From the cell containing the given text, extract its center point as (x, y) coordinate. 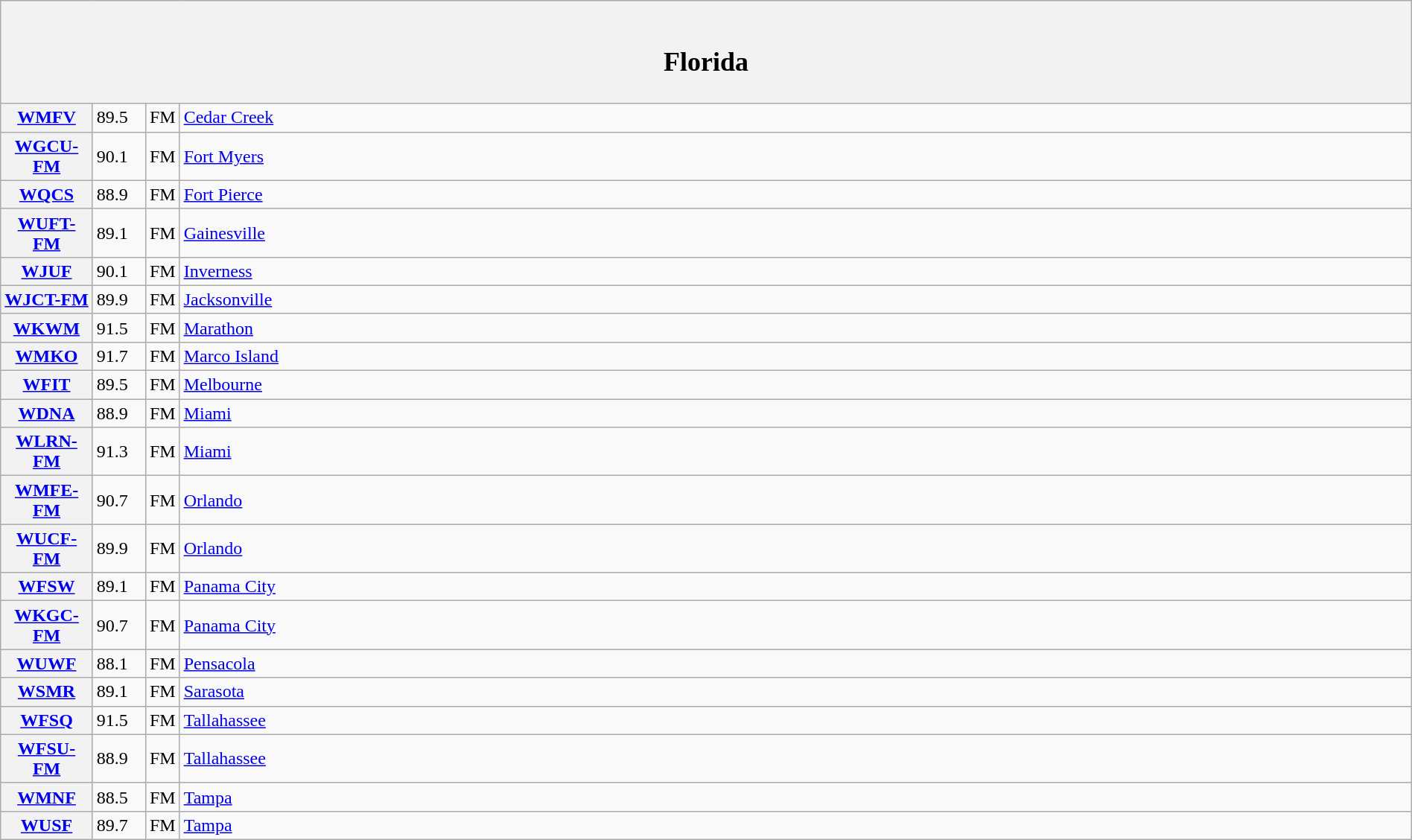
Marathon (795, 328)
WUSF (47, 825)
Inverness (795, 271)
WSMR (47, 692)
89.7 (119, 825)
WKGC-FM (47, 626)
WFIT (47, 385)
Marco Island (795, 356)
Sarasota (795, 692)
Jacksonville (795, 299)
WGCU-FM (47, 156)
WUCF-FM (47, 548)
Florida (706, 52)
88.5 (119, 797)
WMNF (47, 797)
WQCS (47, 194)
WUFT-FM (47, 232)
WMKO (47, 356)
WFSU-FM (47, 758)
WMFV (47, 118)
Pensacola (795, 664)
WLRN-FM (47, 451)
WKWM (47, 328)
WFSQ (47, 720)
Gainesville (795, 232)
Fort Myers (795, 156)
88.1 (119, 664)
WJUF (47, 271)
WJCT-FM (47, 299)
Fort Pierce (795, 194)
WFSW (47, 587)
91.7 (119, 356)
Melbourne (795, 385)
WUWF (47, 664)
WDNA (47, 413)
91.3 (119, 451)
Cedar Creek (795, 118)
WMFE-FM (47, 500)
